Pinpoint the cell where the given text exists, returning its [X, Y] midpoint coordinate. 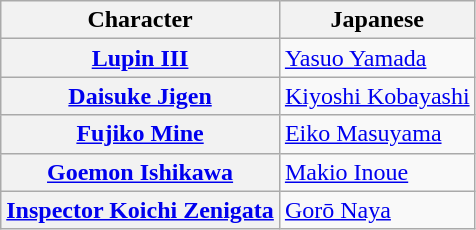
Eiko Masuyama [377, 134]
Gorō Naya [377, 210]
Yasuo Yamada [377, 58]
Lupin III [140, 58]
Character [140, 20]
Kiyoshi Kobayashi [377, 96]
Goemon Ishikawa [140, 172]
Japanese [377, 20]
Inspector Koichi Zenigata [140, 210]
Fujiko Mine [140, 134]
Daisuke Jigen [140, 96]
Makio Inoue [377, 172]
